From the cell containing the given text, extract its center point as [x, y] coordinate. 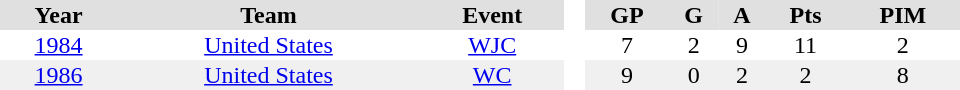
8 [903, 75]
11 [805, 45]
0 [694, 75]
1984 [58, 45]
A [742, 15]
PIM [903, 15]
GP [626, 15]
WC [492, 75]
7 [626, 45]
1986 [58, 75]
G [694, 15]
Team [268, 15]
Year [58, 15]
Event [492, 15]
Pts [805, 15]
WJC [492, 45]
